Provide the [X, Y] coordinate of the cell's center where the given text is located.  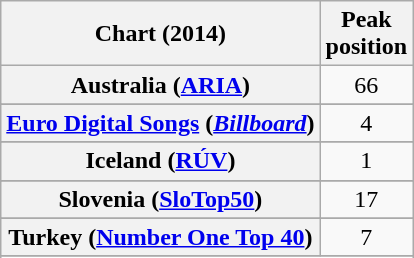
Iceland (RÚV) [160, 161]
1 [366, 161]
4 [366, 123]
Euro Digital Songs (Billboard) [160, 123]
7 [366, 237]
Australia (ARIA) [160, 85]
Slovenia (SloTop50) [160, 199]
Peakposition [366, 34]
Turkey (Number One Top 40) [160, 237]
Chart (2014) [160, 34]
17 [366, 199]
66 [366, 85]
